Return the [X, Y] coordinate for the center point of the cell that contains the specified text.  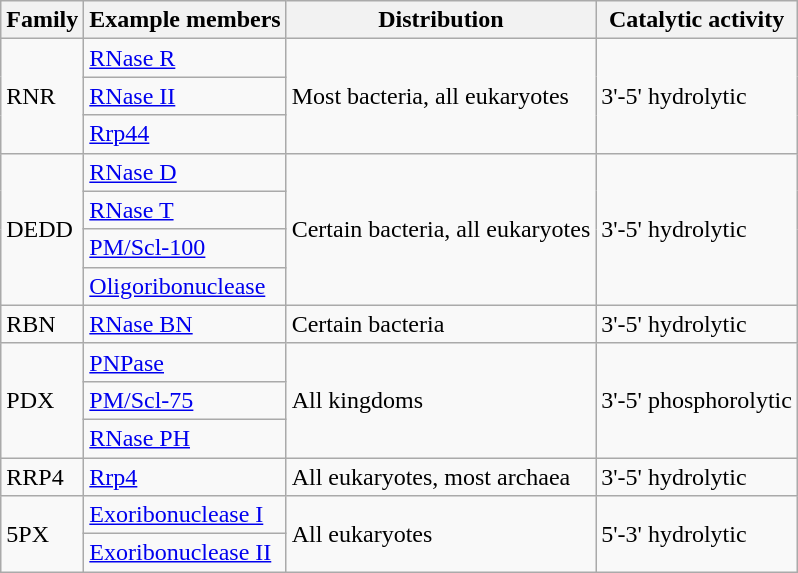
3'-5' phosphorolytic [697, 400]
RNR [42, 96]
Rrp4 [185, 477]
Exoribonuclease II [185, 553]
Example members [185, 20]
RNase BN [185, 324]
Family [42, 20]
5'-3' hydrolytic [697, 534]
All eukaryotes, most archaea [441, 477]
RRP4 [42, 477]
RNase II [185, 96]
Exoribonuclease I [185, 515]
RNase R [185, 58]
PNPase [185, 362]
Certain bacteria [441, 324]
PM/Scl-75 [185, 400]
Certain bacteria, all eukaryotes [441, 229]
RNase T [185, 210]
All eukaryotes [441, 534]
PDX [42, 400]
Distribution [441, 20]
Oligoribonuclease [185, 286]
RNase PH [185, 438]
PM/Scl-100 [185, 248]
RNase D [185, 172]
RBN [42, 324]
Rrp44 [185, 134]
DEDD [42, 229]
Most bacteria, all eukaryotes [441, 96]
All kingdoms [441, 400]
5PX [42, 534]
Catalytic activity [697, 20]
